From the cell containing the given text, extract its center point as [x, y] coordinate. 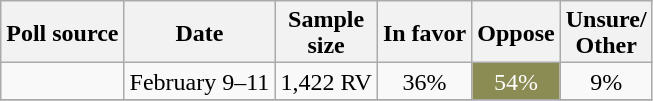
36% [424, 82]
February 9–11 [200, 82]
In favor [424, 32]
1,422 RV [326, 82]
Unsure/Other [606, 32]
Date [200, 32]
9% [606, 82]
Oppose [516, 32]
Poll source [62, 32]
Samplesize [326, 32]
54% [516, 82]
